Locate the cell with the specified text and output its [X, Y] center coordinate. 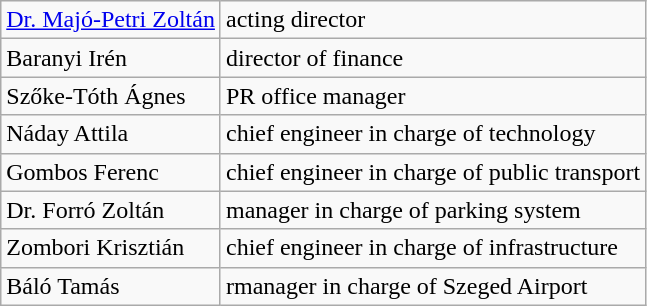
rmanager in charge of Szeged Airport [432, 286]
chief engineer in charge of infrastructure [432, 248]
director of finance [432, 58]
Baranyi Irén [111, 58]
Náday Attila [111, 134]
chief engineer in charge of technology [432, 134]
PR office manager [432, 96]
acting director [432, 20]
Zombori Krisztián [111, 248]
Szőke-Tóth Ágnes [111, 96]
Dr. Forró Zoltán [111, 210]
chief engineer in charge of public transport [432, 172]
manager in charge of parking system [432, 210]
Dr. Majó-Petri Zoltán [111, 20]
Báló Tamás [111, 286]
Gombos Ferenc [111, 172]
